Return (x, y) of the center of cell containing provided text 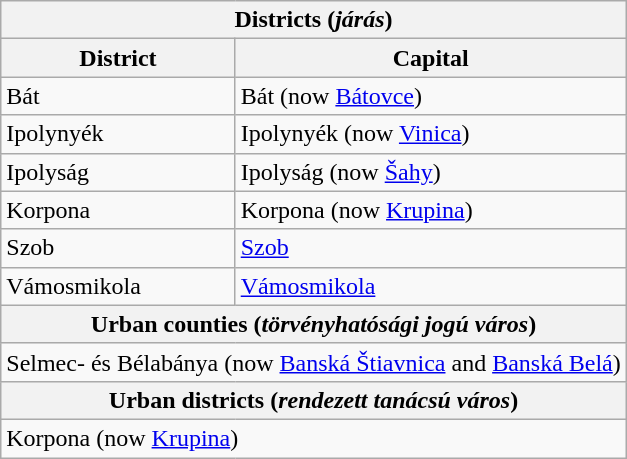
Ipolynyék (118, 134)
Urban districts (rendezett tanácsú város) (314, 400)
Districts (járás) (314, 20)
Urban counties (törvényhatósági jogú város) (314, 324)
District (118, 58)
Ipolynyék (now Vinica) (430, 134)
Korpona (118, 210)
Ipolyság (now Šahy) (430, 172)
Bát (now Bátovce) (430, 96)
Bát (118, 96)
Selmec- és Bélabánya (now Banská Štiavnica and Banská Belá) (314, 362)
Capital (430, 58)
Ipolyság (118, 172)
